Determine the [x, y] coordinate at the center of the cell enclosing the given text.  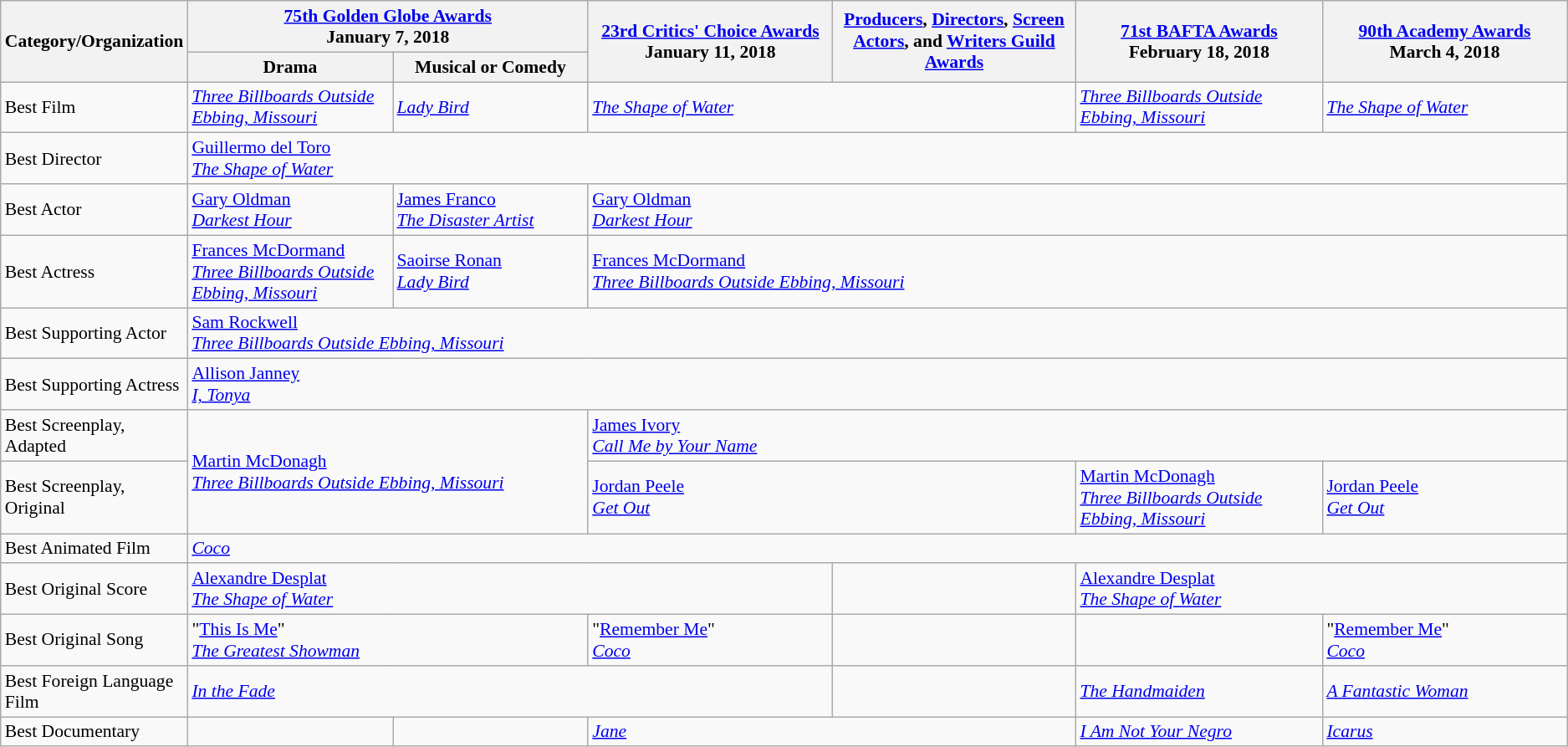
Best Animated Film [94, 549]
Coco [876, 549]
75th Golden Globe AwardsJanuary 7, 2018 [388, 27]
James FrancoThe Disaster Artist [491, 209]
Musical or Comedy [491, 67]
Best Foreign Language Film [94, 691]
Best Original Score [94, 589]
Allison JanneyI, Tonya [876, 385]
Best Supporting Actor [94, 333]
Lady Bird [491, 107]
Best Actor [94, 209]
Best Original Song [94, 641]
The Handmaiden [1199, 691]
Best Screenplay, Original [94, 497]
Best Actress [94, 271]
Best Director [94, 159]
Best Documentary [94, 732]
Producers, Directors, Screen Actors, and Writers Guild Awards [953, 42]
A Fantastic Woman [1444, 691]
90th Academy AwardsMarch 4, 2018 [1444, 42]
Guillermo del ToroThe Shape of Water [876, 159]
Icarus [1444, 732]
Best Film [94, 107]
Best Supporting Actress [94, 385]
James IvoryCall Me by Your Name [1077, 435]
Category/Organization [94, 42]
Saoirse RonanLady Bird [491, 271]
I Am Not Your Negro [1199, 732]
Sam RockwellThree Billboards Outside Ebbing, Missouri [876, 333]
Drama [289, 67]
71st BAFTA Awards February 18, 2018 [1199, 42]
Best Screenplay, Adapted [94, 435]
23rd Critics' Choice Awards January 11, 2018 [710, 42]
In the Fade [510, 691]
Jane [831, 732]
"This Is Me"The Greatest Showman [388, 641]
